Extract the (x, y) coordinate from the center of the cell holding the provided text.  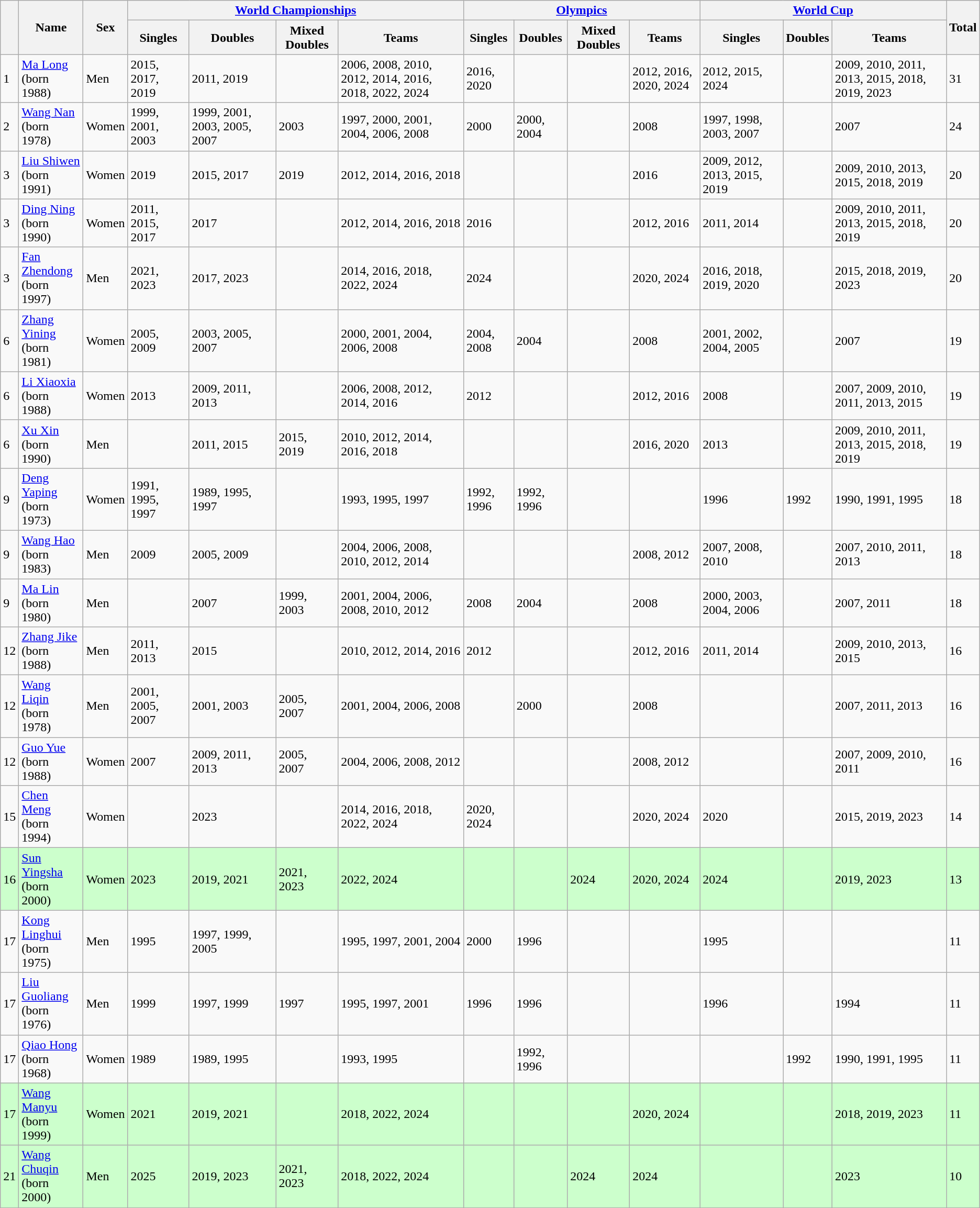
2015, 2018, 2019, 2023 (889, 278)
World Championships (295, 10)
Deng Yaping(born 1973) (51, 499)
1 (9, 79)
21 (9, 1177)
2007, 2008, 2010 (741, 554)
1989, 1995 (232, 1059)
Zhang Yining(born 1981) (51, 340)
1997, 1998, 2003, 2007 (741, 127)
Ma Long(born 1988) (51, 79)
2015, 2019, 2023 (889, 816)
24 (963, 127)
2004, 2006, 2008, 2010, 2012, 2014 (401, 554)
2015, 2019 (307, 444)
2004, 2006, 2008, 2012 (401, 762)
2007, 2009, 2010, 2011 (889, 762)
Wang Nan(born 1978) (51, 127)
2021 (158, 1114)
2015, 2017, 2019 (158, 79)
2009, 2010, 2013, 2015 (889, 651)
1991, 1995, 1997 (158, 499)
Zhang Jike(born 1988) (51, 651)
Fan Zhendong(born 1997) (51, 278)
2012, 2016, 2020, 2024 (665, 79)
1999 (158, 1004)
2007, 2011, 2013 (889, 707)
2006, 2008, 2012, 2014, 2016 (401, 396)
2015, 2017 (232, 175)
2009, 2010, 2013, 2015, 2018, 2019 (889, 175)
10 (963, 1177)
2011, 2015 (232, 444)
1994 (889, 1004)
2007, 2011 (889, 603)
2001, 2004, 2006, 2008 (401, 707)
1997, 1999, 2005 (232, 941)
2001, 2003 (232, 707)
Li Xiaoxia(born 1988) (51, 396)
2020 (741, 816)
2010, 2012, 2014, 2016 (401, 651)
Sex (106, 27)
1995, 1997, 2001 (401, 1004)
2000, 2004 (540, 127)
1997, 1999 (232, 1004)
14 (963, 816)
2015 (232, 651)
2009, 2010, 2011, 2013, 2015, 2018, 2019, 2023 (889, 79)
Sun Yingsha(born 2000) (51, 879)
1999, 2001, 2003 (158, 127)
2003 (307, 127)
Liu Guoliang(born 1976) (51, 1004)
2016, 2018, 2019, 2020 (741, 278)
2025 (158, 1177)
Ding Ning(born 1990) (51, 223)
2012, 2015, 2024 (741, 79)
Name (51, 27)
2 (9, 127)
Xu Xin(born 1990) (51, 444)
2011, 2015, 2017 (158, 223)
Wang Manyu(born 1999) (51, 1114)
1993, 1995, 1997 (401, 499)
2001, 2005, 2007 (158, 707)
2001, 2002, 2004, 2005 (741, 340)
2022, 2024 (401, 879)
Ma Lin(born 1980) (51, 603)
Wang Hao(born 1983) (51, 554)
Guo Yue(born 1988) (51, 762)
1989, 1995, 1997 (232, 499)
Qiao Hong(born 1968) (51, 1059)
Liu Shiwen(born 1991) (51, 175)
Wang Chuqin(born 2000) (51, 1177)
31 (963, 79)
1989 (158, 1059)
13 (963, 879)
2007, 2009, 2010, 2011, 2013, 2015 (889, 396)
2000, 2003, 2004, 2006 (741, 603)
Olympics (581, 10)
Chen Meng(born 1994) (51, 816)
1995, 1997, 2001, 2004 (401, 941)
Wang Liqin(born 1978) (51, 707)
2009, 2012, 2013, 2015, 2019 (741, 175)
Kong Linghui(born 1975) (51, 941)
2017 (232, 223)
15 (9, 816)
1999, 2001, 2003, 2005, 2007 (232, 127)
2011, 2013 (158, 651)
2017, 2023 (232, 278)
2003, 2005, 2007 (232, 340)
1999, 2003 (307, 603)
2018, 2019, 2023 (889, 1114)
1997, 2000, 2001, 2004, 2006, 2008 (401, 127)
2004, 2008 (488, 340)
1993, 1995 (401, 1059)
1997 (307, 1004)
2010, 2012, 2014, 2016, 2018 (401, 444)
Total (963, 27)
2000, 2001, 2004, 2006, 2008 (401, 340)
World Cup (823, 10)
2001, 2004, 2006, 2008, 2010, 2012 (401, 603)
2006, 2008, 2010, 2012, 2014, 2016, 2018, 2022, 2024 (401, 79)
2007, 2010, 2011, 2013 (889, 554)
2009 (158, 554)
2011, 2019 (232, 79)
